Identify which cell holds the provided text, then report its (x, y) central coordinate. 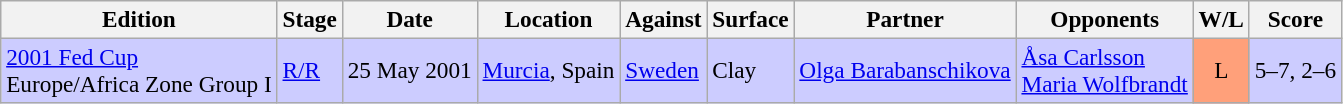
Against (664, 19)
Stage (310, 19)
Surface (750, 19)
Clay (750, 70)
Date (410, 19)
Sweden (664, 70)
Murcia, Spain (548, 70)
2001 Fed Cup Europe/Africa Zone Group I (139, 70)
Location (548, 19)
5–7, 2–6 (1295, 70)
Edition (139, 19)
Opponents (1104, 19)
L (1221, 70)
Åsa Carlsson Maria Wolfbrandt (1104, 70)
Olga Barabanschikova (905, 70)
Score (1295, 19)
Partner (905, 19)
W/L (1221, 19)
25 May 2001 (410, 70)
R/R (310, 70)
